Search for the cell housing the specified text and yield its (X, Y) center coordinate. 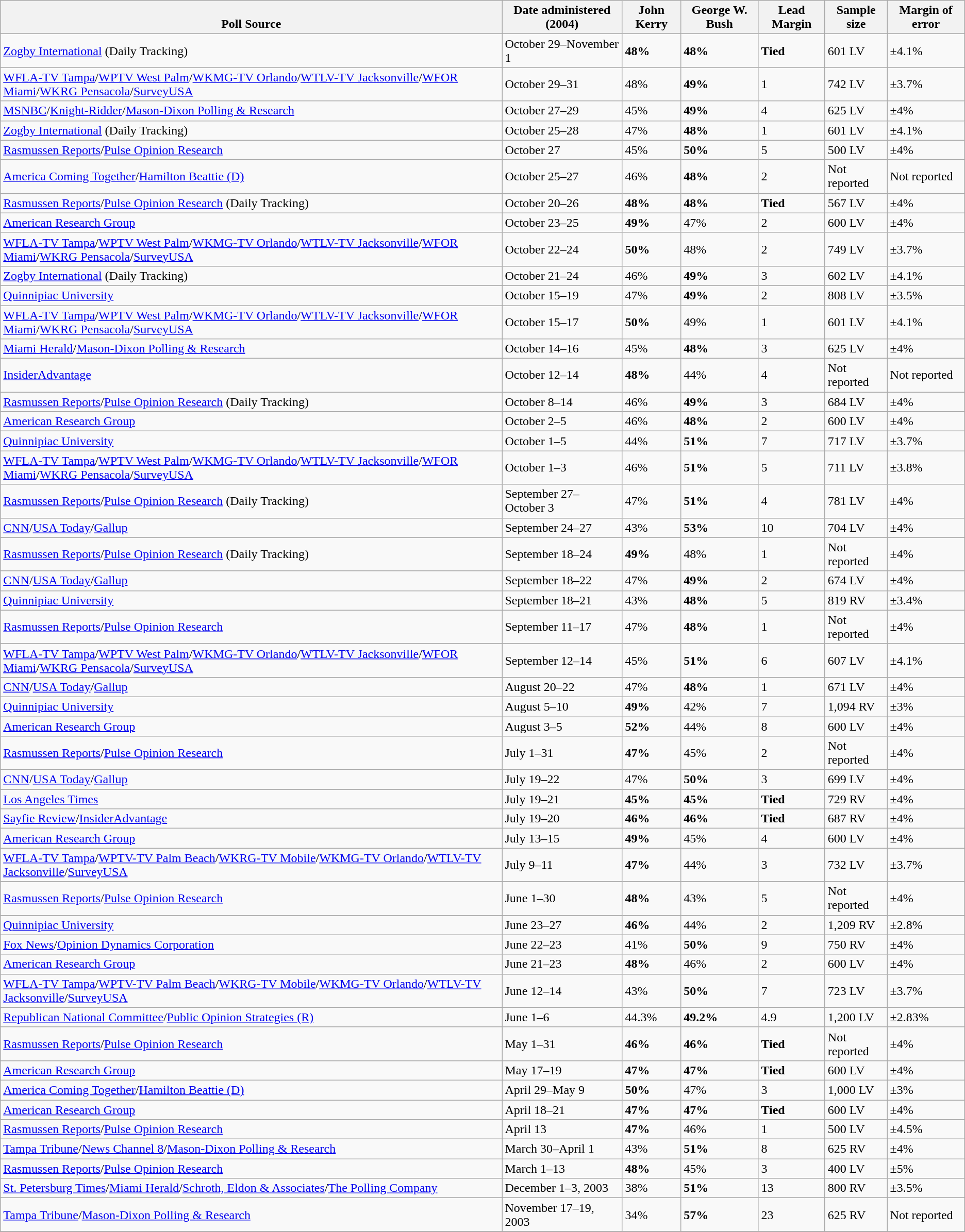
711 LV (856, 468)
49.2% (720, 1017)
November 17–19, 2003 (562, 1215)
September 18–21 (562, 600)
684 LV (856, 402)
Lead Margin (792, 18)
MSNBC/Knight-Ridder/Mason-Dixon Polling & Research (252, 111)
September 12–14 (562, 661)
38% (652, 1188)
800 RV (856, 1188)
June 23–27 (562, 925)
717 LV (856, 441)
41% (652, 944)
Tampa Tribune/News Channel 8/Mason-Dixon Polling & Research (252, 1149)
October 22–24 (562, 249)
October 8–14 (562, 402)
May 17–19 (562, 1070)
June 1–6 (562, 1017)
Margin of error (926, 18)
June 21–23 (562, 964)
April 13 (562, 1129)
Poll Source (252, 18)
400 LV (856, 1169)
October 12–14 (562, 375)
687 RV (856, 819)
October 14–16 (562, 349)
Fox News/Opinion Dynamics Corporation (252, 944)
729 RV (856, 799)
Sayfie Review/InsiderAdvantage (252, 819)
±3.8% (926, 468)
23 (792, 1215)
August 5–10 (562, 706)
InsiderAdvantage (252, 375)
1,209 RV (856, 925)
699 LV (856, 780)
October 15–17 (562, 322)
10 (792, 528)
August 3–5 (562, 726)
May 1–31 (562, 1044)
July 19–22 (562, 780)
Date administered (2004) (562, 18)
13 (792, 1188)
October 21–24 (562, 276)
July 9–11 (562, 865)
1,000 LV (856, 1090)
July 13–15 (562, 838)
52% (652, 726)
Los Angeles Times (252, 799)
808 LV (856, 295)
1,094 RV (856, 706)
±4.5% (926, 1129)
July 19–21 (562, 799)
June 22–23 (562, 944)
October 25–27 (562, 176)
602 LV (856, 276)
Tampa Tribune/Mason-Dixon Polling & Research (252, 1215)
March 30–April 1 (562, 1149)
October 20–26 (562, 203)
June 1–30 (562, 899)
Miami Herald/Mason-Dixon Polling & Research (252, 349)
750 RV (856, 944)
October 1–5 (562, 441)
September 24–27 (562, 528)
749 LV (856, 249)
4.9 (792, 1017)
John Kerry (652, 18)
819 RV (856, 600)
July 1–31 (562, 753)
±5% (926, 1169)
October 29–31 (562, 85)
August 20–22 (562, 687)
October 29–November 1 (562, 50)
October 23–25 (562, 223)
April 18–21 (562, 1109)
42% (720, 706)
July 19–20 (562, 819)
October 2–5 (562, 421)
September 27–October 3 (562, 501)
October 27 (562, 150)
±2.83% (926, 1017)
March 1–13 (562, 1169)
June 12–14 (562, 990)
567 LV (856, 203)
781 LV (856, 501)
September 18–22 (562, 581)
723 LV (856, 990)
6 (792, 661)
October 25–28 (562, 130)
October 27–29 (562, 111)
October 15–19 (562, 295)
607 LV (856, 661)
September 18–24 (562, 554)
9 (792, 944)
742 LV (856, 85)
671 LV (856, 687)
704 LV (856, 528)
44.3% (652, 1017)
±2.8% (926, 925)
732 LV (856, 865)
674 LV (856, 581)
George W. Bush (720, 18)
53% (720, 528)
±3.4% (926, 600)
57% (720, 1215)
April 29–May 9 (562, 1090)
September 11–17 (562, 627)
Sample size (856, 18)
1,200 LV (856, 1017)
St. Petersburg Times/Miami Herald/Schroth, Eldon & Associates/The Polling Company (252, 1188)
34% (652, 1215)
October 1–3 (562, 468)
Republican National Committee/Public Opinion Strategies (R) (252, 1017)
December 1–3, 2003 (562, 1188)
